Provide the [x, y] coordinate of the cell's center where the given text is located.  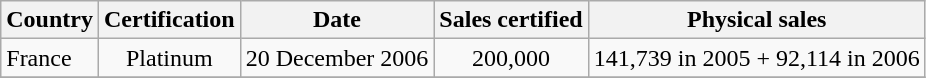
Platinum [169, 58]
Sales certified [511, 20]
France [50, 58]
Physical sales [756, 20]
20 December 2006 [337, 58]
141,739 in 2005 + 92,114 in 2006 [756, 58]
Certification [169, 20]
200,000 [511, 58]
Country [50, 20]
Date [337, 20]
